Return (X, Y) of the center of cell containing provided text 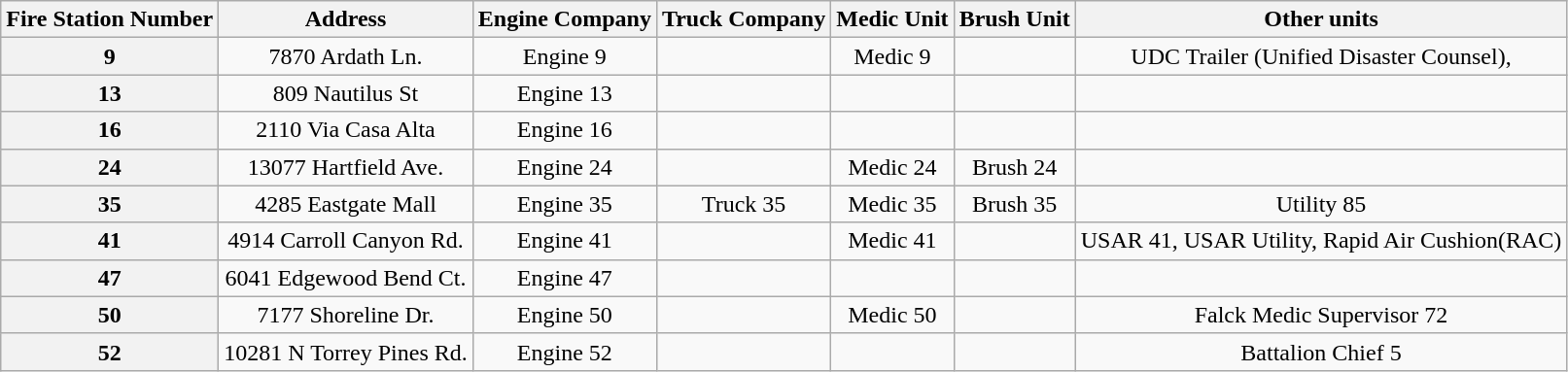
Address (346, 19)
2110 Via Casa Alta (346, 130)
9 (110, 56)
Engine 47 (564, 278)
10281 N Torrey Pines Rd. (346, 352)
Engine 52 (564, 352)
Engine 35 (564, 204)
Engine 50 (564, 315)
Fire Station Number (110, 19)
Engine 13 (564, 93)
7177 Shoreline Dr. (346, 315)
7870 Ardath Ln. (346, 56)
16 (110, 130)
35 (110, 204)
13077 Hartfield Ave. (346, 167)
Brush 35 (1015, 204)
Engine 24 (564, 167)
Engine 9 (564, 56)
USAR 41, USAR Utility, Rapid Air Cushion(RAC) (1321, 241)
Other units (1321, 19)
47 (110, 278)
Engine Company (564, 19)
809 Nautilus St (346, 93)
Falck Medic Supervisor 72 (1321, 315)
Engine 41 (564, 241)
Medic 50 (892, 315)
Medic Unit (892, 19)
Medic 9 (892, 56)
4285 Eastgate Mall (346, 204)
6041 Edgewood Bend Ct. (346, 278)
Engine 16 (564, 130)
Brush Unit (1015, 19)
Brush 24 (1015, 167)
Medic 41 (892, 241)
50 (110, 315)
Medic 35 (892, 204)
24 (110, 167)
Battalion Chief 5 (1321, 352)
52 (110, 352)
13 (110, 93)
Utility 85 (1321, 204)
UDC Trailer (Unified Disaster Counsel), (1321, 56)
Truck 35 (743, 204)
Truck Company (743, 19)
4914 Carroll Canyon Rd. (346, 241)
Medic 24 (892, 167)
41 (110, 241)
